From the cell containing the given text, extract its center point as (X, Y) coordinate. 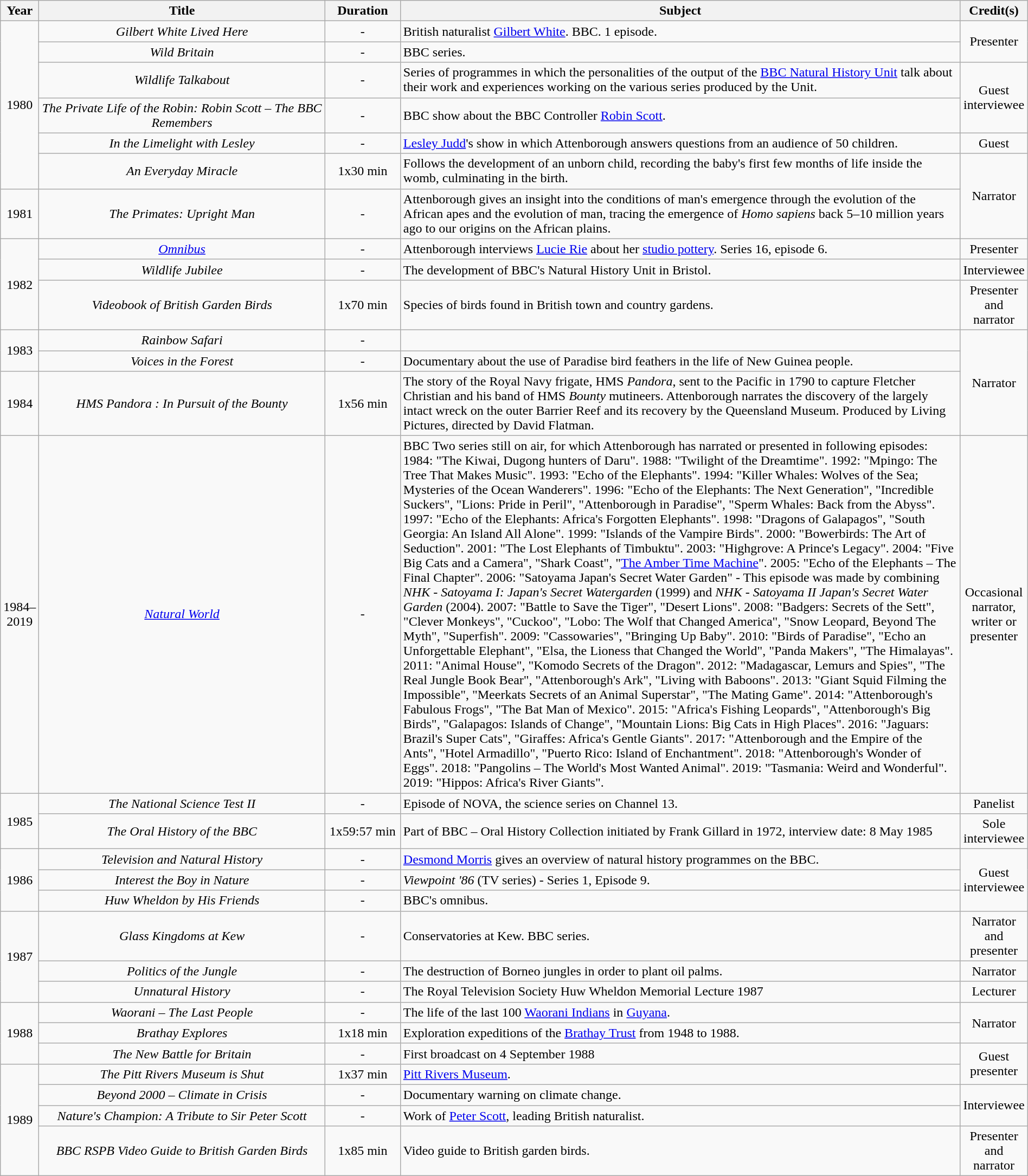
Episode of NOVA, the science series on Channel 13. (680, 804)
The life of the last 100 Waorani Indians in Guyana. (680, 1012)
Desmond Morris gives an overview of natural history programmes on the BBC. (680, 859)
1x56 min (362, 403)
Gilbert White Lived Here (182, 31)
1984 (20, 403)
Television and Natural History (182, 859)
Credit(s) (994, 11)
Follows the development of an unborn child, recording the baby's first few months of life inside the womb, culminating in the birth. (680, 171)
1989 (20, 1120)
Rainbow Safari (182, 340)
The development of BBC's Natural History Unit in Bristol. (680, 269)
BBC's omnibus. (680, 901)
The New Battle for Britain (182, 1053)
1987 (20, 956)
Interest the Boy in Nature (182, 880)
1980 (20, 105)
Subject (680, 11)
BBC show about the BBC Controller Robin Scott. (680, 115)
The Royal Television Society Huw Wheldon Memorial Lecture 1987 (680, 992)
Species of birds found in British town and country gardens. (680, 305)
1x18 min (362, 1033)
1x37 min (362, 1074)
Narrator and presenter (994, 936)
Politics of the Jungle (182, 971)
1988 (20, 1033)
The destruction of Borneo jungles in order to plant oil palms. (680, 971)
Duration (362, 11)
Occasional narrator, writer or presenter (994, 615)
The Oral History of the BBC (182, 832)
Panelist (994, 804)
Unnatural History (182, 992)
Work of Peter Scott, leading British naturalist. (680, 1115)
Video guide to British garden birds. (680, 1151)
The National Science Test II (182, 804)
Lesley Judd's show in which Attenborough answers questions from an audience of 50 children. (680, 143)
The Pitt Rivers Museum is Shut (182, 1074)
HMS Pandora : In Pursuit of the Bounty (182, 403)
1x70 min (362, 305)
The Primates: Upright Man (182, 214)
Conservatories at Kew. BBC series. (680, 936)
British naturalist Gilbert White. BBC. 1 episode. (680, 31)
Sole interviewee (994, 832)
Videobook of British Garden Birds (182, 305)
Wild Britain (182, 52)
Glass Kingdoms at Kew (182, 936)
1984–2019 (20, 615)
BBC series. (680, 52)
Exploration expeditions of the Brathay Trust from 1948 to 1988. (680, 1033)
Huw Wheldon by His Friends (182, 901)
Year (20, 11)
1x59:57 min (362, 832)
Nature's Champion: A Tribute to Sir Peter Scott (182, 1115)
1x30 min (362, 171)
Waorani – The Last People (182, 1012)
1x85 min (362, 1151)
Viewpoint '86 (TV series) - Series 1, Episode 9. (680, 880)
Guest presenter (994, 1064)
Brathay Explores (182, 1033)
First broadcast on 4 September 1988 (680, 1053)
Wildlife Jubilee (182, 269)
Lecturer (994, 992)
In the Limelight with Lesley (182, 143)
1985 (20, 821)
Omnibus (182, 249)
The Private Life of the Robin: Robin Scott – The BBC Remembers (182, 115)
Voices in the Forest (182, 361)
Beyond 2000 – Climate in Crisis (182, 1095)
1982 (20, 284)
1981 (20, 214)
1983 (20, 350)
Part of BBC – Oral History Collection initiated by Frank Gillard in 1972, interview date: 8 May 1985 (680, 832)
Guest (994, 143)
Documentary about the use of Paradise bird feathers in the life of New Guinea people. (680, 361)
Pitt Rivers Museum. (680, 1074)
Natural World (182, 615)
Documentary warning on climate change. (680, 1095)
Title (182, 11)
Wildlife Talkabout (182, 80)
1986 (20, 880)
Attenborough interviews Lucie Rie about her studio pottery. Series 16, episode 6. (680, 249)
BBC RSPB Video Guide to British Garden Birds (182, 1151)
An Everyday Miracle (182, 171)
